Return (X, Y) of the center of cell containing provided text 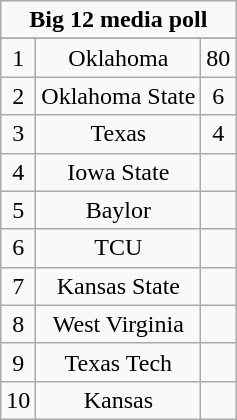
1 (18, 58)
Iowa State (118, 172)
5 (18, 210)
80 (218, 58)
Baylor (118, 210)
Texas Tech (118, 362)
Texas (118, 134)
10 (18, 400)
9 (18, 362)
7 (18, 286)
TCU (118, 248)
West Virginia (118, 324)
8 (18, 324)
Kansas State (118, 286)
3 (18, 134)
2 (18, 96)
Oklahoma State (118, 96)
Kansas (118, 400)
Big 12 media poll (118, 20)
Oklahoma (118, 58)
